Return (x, y) of the center of cell containing provided text 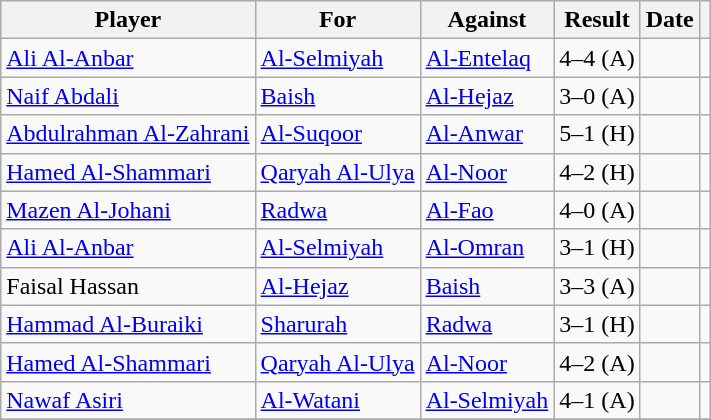
4–2 (A) (597, 362)
4–4 (A) (597, 58)
3–3 (A) (597, 286)
Player (128, 20)
Al-Anwar (487, 134)
5–1 (H) (597, 134)
Al-Entelaq (487, 58)
3–0 (A) (597, 96)
Mazen Al-Johani (128, 210)
4–1 (A) (597, 400)
For (338, 20)
Against (487, 20)
Nawaf Asiri (128, 400)
Faisal Hassan (128, 286)
Date (670, 20)
Hammad Al-Buraiki (128, 324)
Al-Suqoor (338, 134)
Naif Abdali (128, 96)
4–0 (A) (597, 210)
Result (597, 20)
4–2 (H) (597, 172)
Al-Omran (487, 248)
Al-Fao (487, 210)
Abdulrahman Al-Zahrani (128, 134)
Sharurah (338, 324)
Al-Watani (338, 400)
